Detect which cell encompasses the target text, then output its [X, Y] center coordinate. 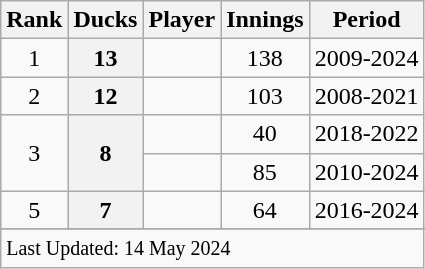
40 [265, 134]
138 [265, 58]
Innings [265, 20]
13 [106, 58]
2018-2022 [366, 134]
2010-2024 [366, 172]
2009-2024 [366, 58]
2016-2024 [366, 210]
1 [34, 58]
103 [265, 96]
Period [366, 20]
8 [106, 153]
64 [265, 210]
5 [34, 210]
2008-2021 [366, 96]
2 [34, 96]
85 [265, 172]
3 [34, 153]
12 [106, 96]
Rank [34, 20]
Ducks [106, 20]
Last Updated: 14 May 2024 [212, 248]
Player [182, 20]
7 [106, 210]
